Find where the given text appears and provide that cell's center as [X, Y] coordinate. 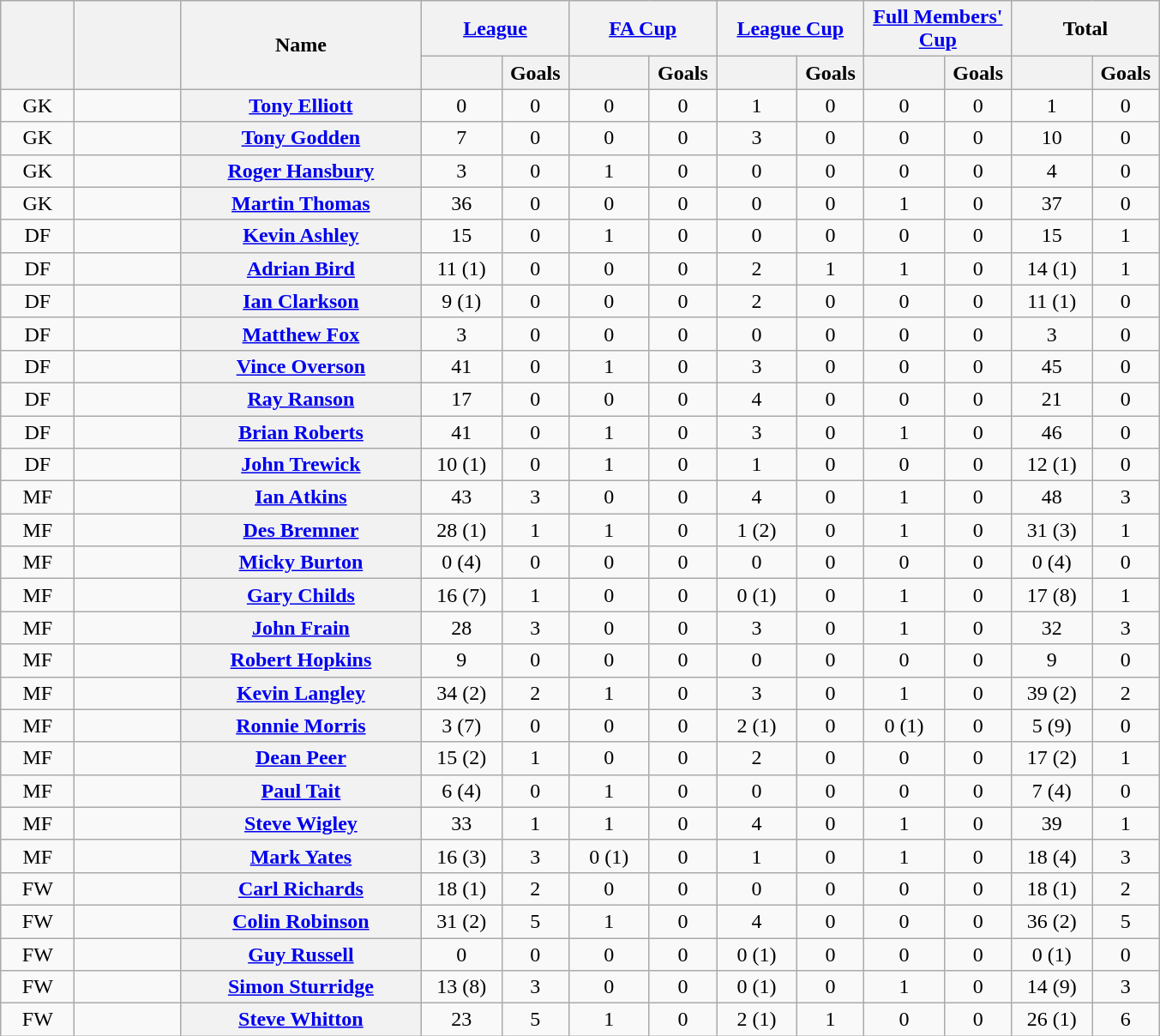
36 (2) [1052, 921]
Kevin Ashley [300, 236]
Steve Wigley [300, 823]
34 (2) [461, 693]
1 (2) [757, 530]
7 (4) [1052, 791]
Simon Sturridge [300, 987]
Name [300, 45]
17 [461, 399]
5 (9) [1052, 726]
14 (1) [1052, 268]
Guy Russell [300, 955]
28 [461, 628]
32 [1052, 628]
18 (4) [1052, 856]
Ian Atkins [300, 497]
John Trewick [300, 465]
46 [1052, 431]
39 (2) [1052, 693]
League Cup [790, 29]
Vince Overson [300, 366]
Roger Hansbury [300, 171]
45 [1052, 366]
13 (8) [461, 987]
Gary Childs [300, 595]
43 [461, 497]
Ian Clarkson [300, 301]
Kevin Langley [300, 693]
39 [1052, 823]
Total [1085, 29]
28 (1) [461, 530]
3 (7) [461, 726]
John Frain [300, 628]
Tony Godden [300, 138]
Colin Robinson [300, 921]
Paul Tait [300, 791]
League [495, 29]
33 [461, 823]
Ronnie Morris [300, 726]
16 (7) [461, 595]
6 (4) [461, 791]
FA Cup [643, 29]
Steve Whitton [300, 1020]
Brian Roberts [300, 431]
31 (3) [1052, 530]
23 [461, 1020]
Martin Thomas [300, 203]
26 (1) [1052, 1020]
37 [1052, 203]
Carl Richards [300, 888]
Des Bremner [300, 530]
Dean Peer [300, 758]
Matthew Fox [300, 334]
36 [461, 203]
Ray Ranson [300, 399]
48 [1052, 497]
Micky Burton [300, 563]
17 (8) [1052, 595]
Full Members' Cup [938, 29]
Robert Hopkins [300, 660]
7 [461, 138]
Mark Yates [300, 856]
Adrian Bird [300, 268]
16 (3) [461, 856]
21 [1052, 399]
9 (1) [461, 301]
17 (2) [1052, 758]
10 [1052, 138]
15 (2) [461, 758]
10 (1) [461, 465]
12 (1) [1052, 465]
31 (2) [461, 921]
6 [1127, 1020]
Tony Elliott [300, 105]
14 (9) [1052, 987]
